Locate the cell with the specified text and output its [x, y] center coordinate. 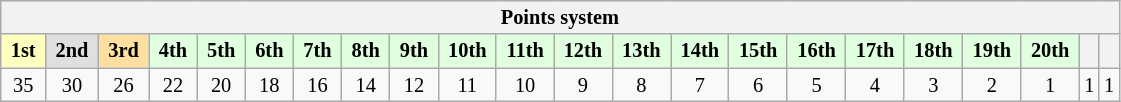
14th [700, 51]
7th [317, 51]
7 [700, 85]
35 [24, 85]
30 [72, 85]
2 [992, 85]
8 [641, 85]
10th [467, 51]
6th [269, 51]
3rd [123, 51]
1st [24, 51]
10 [524, 85]
8th [366, 51]
12th [583, 51]
16 [317, 85]
5 [816, 85]
5th [221, 51]
12 [414, 85]
2nd [72, 51]
17th [875, 51]
18th [933, 51]
Points system [560, 17]
26 [123, 85]
16th [816, 51]
11th [524, 51]
11 [467, 85]
19th [992, 51]
4th [173, 51]
3 [933, 85]
9 [583, 85]
14 [366, 85]
15th [758, 51]
18 [269, 85]
20th [1050, 51]
20 [221, 85]
6 [758, 85]
22 [173, 85]
4 [875, 85]
9th [414, 51]
13th [641, 51]
